Return the (x, y) coordinate for the center point of the cell that contains the specified text.  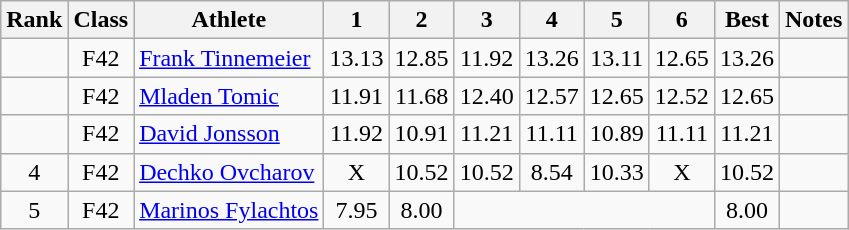
7.95 (356, 210)
10.33 (616, 172)
Rank (34, 20)
13.11 (616, 58)
Class (101, 20)
10.89 (616, 134)
David Jonsson (229, 134)
13.13 (356, 58)
12.85 (422, 58)
Best (746, 20)
12.40 (486, 96)
Dechko Ovcharov (229, 172)
Marinos Fylachtos (229, 210)
10.91 (422, 134)
11.68 (422, 96)
2 (422, 20)
12.52 (682, 96)
1 (356, 20)
Frank Tinnemeier (229, 58)
6 (682, 20)
3 (486, 20)
8.54 (552, 172)
Mladen Tomic (229, 96)
12.57 (552, 96)
Athlete (229, 20)
11.91 (356, 96)
Notes (813, 20)
